Capture the cell that displays the provided text and extract its (x, y) central coordinate. 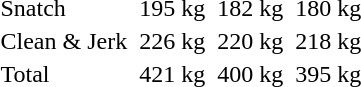
226 kg (172, 41)
220 kg (250, 41)
